Capture the cell that displays the provided text and extract its (X, Y) central coordinate. 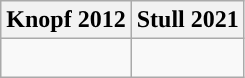
Knopf 2012 (66, 20)
Stull 2021 (188, 20)
